Scan for the cell matching the given text and deliver its (x, y) coordinate at center. 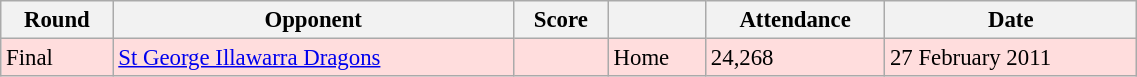
Score (560, 20)
Opponent (313, 20)
24,268 (796, 58)
Date (1011, 20)
Home (656, 58)
Round (57, 20)
Final (57, 58)
St George Illawarra Dragons (313, 58)
Attendance (796, 20)
27 February 2011 (1011, 58)
